Scan for the cell matching the given text and deliver its [X, Y] coordinate at center. 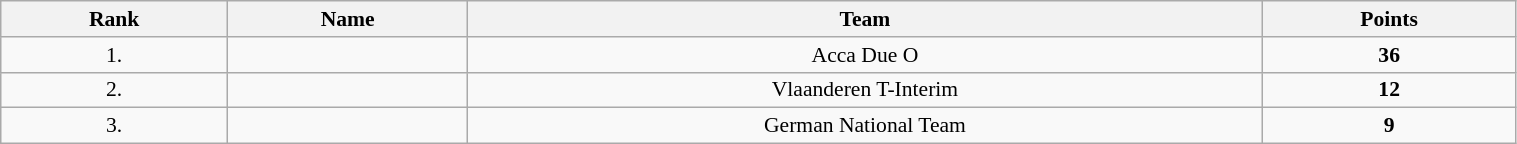
Name [348, 19]
Vlaanderen T-Interim [866, 90]
1. [114, 55]
36 [1389, 55]
9 [1389, 126]
2. [114, 90]
Points [1389, 19]
3. [114, 126]
Acca Due O [866, 55]
German National Team [866, 126]
Team [866, 19]
12 [1389, 90]
Rank [114, 19]
